Return the (x, y) coordinate for the center point of the cell that contains the specified text.  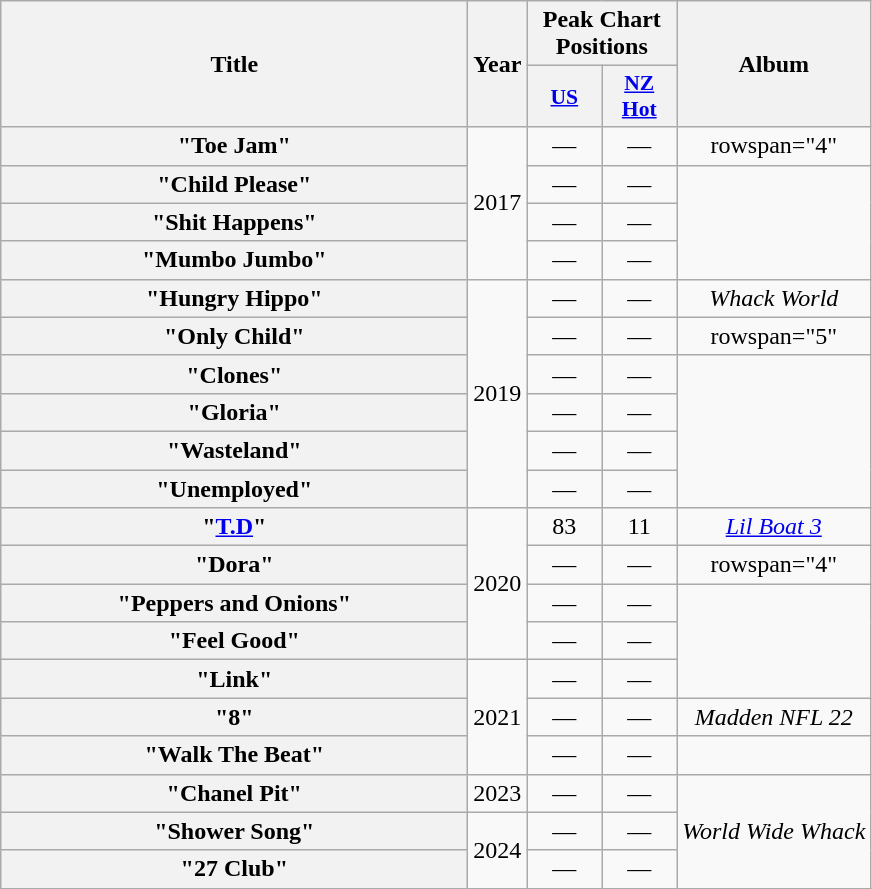
"Toe Jam" (234, 146)
Lil Boat 3 (774, 527)
"Unemployed" (234, 489)
"Shower Song" (234, 831)
World Wide Whack (774, 831)
NZHot (640, 96)
"Shit Happens" (234, 222)
Year (498, 64)
"Clones" (234, 374)
Peak Chart Positions (602, 34)
"8" (234, 717)
Whack World (774, 298)
"Peppers and Onions" (234, 603)
"Walk The Beat" (234, 755)
Madden NFL 22 (774, 717)
2017 (498, 203)
"Feel Good" (234, 641)
"Chanel Pit" (234, 793)
"Gloria" (234, 412)
2019 (498, 393)
"27 Club" (234, 869)
Album (774, 64)
"Wasteland" (234, 450)
"Child Please" (234, 184)
"Link" (234, 679)
US (564, 96)
"Hungry Hippo" (234, 298)
2023 (498, 793)
Title (234, 64)
83 (564, 527)
11 (640, 527)
2024 (498, 850)
"T.D" (234, 527)
"Dora" (234, 565)
rowspan="5" (774, 336)
2021 (498, 717)
"Mumbo Jumbo" (234, 260)
2020 (498, 584)
"Only Child" (234, 336)
